Determine the (x, y) coordinate at the center of the cell enclosing the given text.  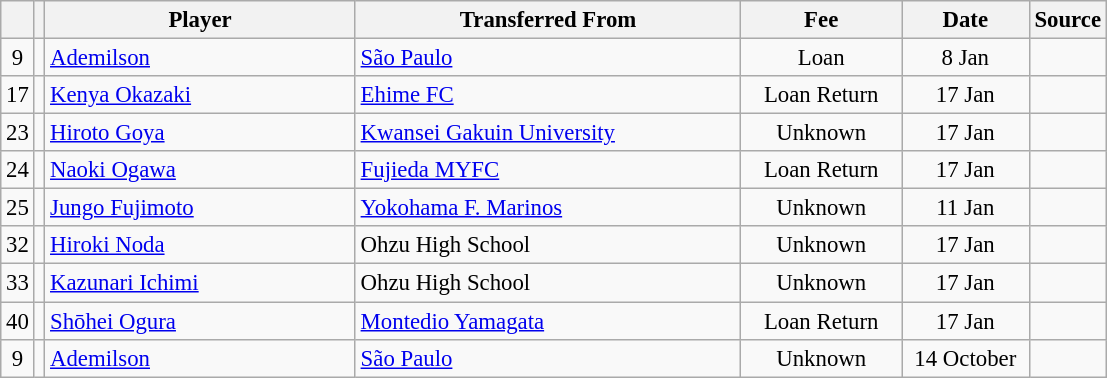
33 (18, 283)
Kenya Okazaki (200, 95)
Transferred From (548, 20)
Montedio Yamagata (548, 321)
Shōhei Ogura (200, 321)
24 (18, 170)
17 (18, 95)
Source (1068, 20)
Kwansei Gakuin University (548, 133)
23 (18, 133)
Ehime FC (548, 95)
32 (18, 245)
Date (966, 20)
Loan (822, 58)
Fujieda MYFC (548, 170)
Fee (822, 20)
Player (200, 20)
8 Jan (966, 58)
Kazunari Ichimi (200, 283)
Hiroki Noda (200, 245)
Hiroto Goya (200, 133)
Yokohama F. Marinos (548, 208)
14 October (966, 358)
Jungo Fujimoto (200, 208)
40 (18, 321)
25 (18, 208)
11 Jan (966, 208)
Naoki Ogawa (200, 170)
